Detect which cell encompasses the target text, then output its [x, y] center coordinate. 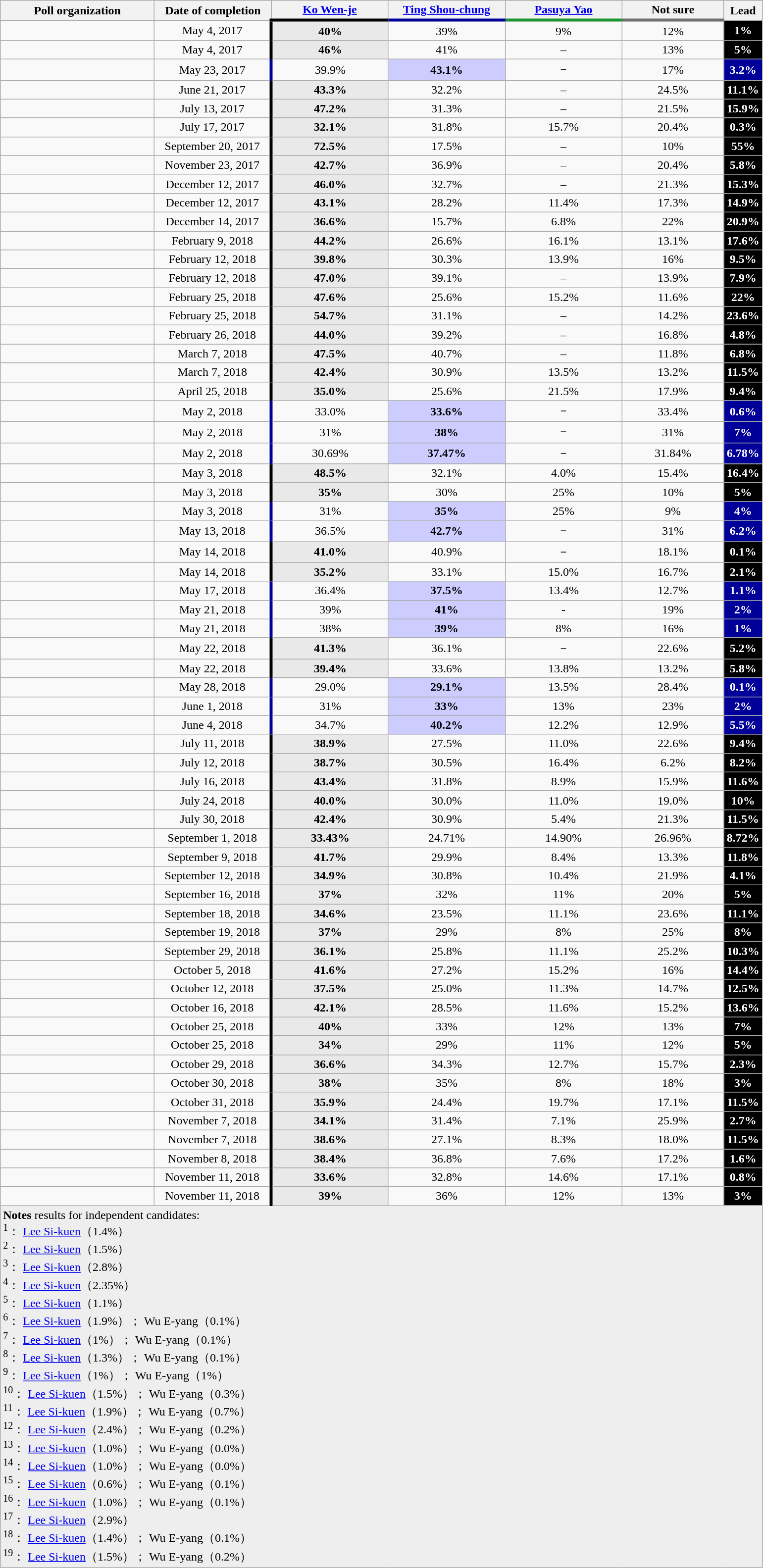
December 14, 2017 [213, 221]
24.71% [447, 838]
47.2% [330, 108]
17.5% [447, 146]
27.1% [447, 1139]
July 17, 2017 [213, 127]
39.2% [447, 335]
July 24, 2018 [213, 800]
7.9% [743, 278]
47.0% [330, 278]
Date of completion [213, 10]
18% [673, 1083]
39.4% [330, 668]
32.2% [447, 90]
July 13, 2017 [213, 108]
48.5% [330, 473]
27.2% [447, 970]
May 28, 2018 [213, 687]
14.90% [563, 838]
40.0% [330, 800]
2.7% [743, 1120]
12.2% [563, 725]
42.1% [330, 1008]
8.3% [563, 1139]
June 21, 2017 [213, 90]
Ko Wen-je [330, 10]
35.2% [330, 572]
40.9% [447, 553]
34.7% [330, 725]
26.6% [447, 240]
11.4% [563, 202]
32.7% [447, 184]
30.5% [447, 762]
9.5% [743, 259]
36% [447, 1196]
28.5% [447, 1008]
Ting Shou-chung [447, 10]
13.8% [563, 668]
46% [330, 50]
17.9% [673, 391]
October 16, 2018 [213, 1008]
4.0% [563, 473]
25.2% [673, 951]
31.3% [447, 108]
0.8% [743, 1177]
33.0% [330, 411]
19% [673, 609]
14.9% [743, 202]
8.2% [743, 762]
September 29, 2018 [213, 951]
February 9, 2018 [213, 240]
30.69% [330, 454]
7.1% [563, 1120]
25.8% [447, 951]
Pasuya Yao [563, 10]
43.4% [330, 781]
1.6% [743, 1158]
20% [673, 895]
27.5% [447, 744]
29.1% [447, 687]
28.4% [673, 687]
35.0% [330, 391]
30.8% [447, 876]
39.1% [447, 278]
25.9% [673, 1120]
May 23, 2017 [213, 69]
14.7% [673, 989]
40.2% [447, 725]
29.9% [447, 857]
55% [743, 146]
43.3% [330, 90]
32% [447, 895]
June 4, 2018 [213, 725]
34% [330, 1045]
4% [743, 511]
- [563, 609]
5.5% [743, 725]
16.1% [563, 240]
30% [447, 492]
41.6% [330, 970]
14.6% [563, 1177]
44.0% [330, 335]
18.1% [673, 553]
38.4% [330, 1158]
October 30, 2018 [213, 1083]
72.5% [330, 146]
September 1, 2018 [213, 838]
18.0% [673, 1139]
Not sure [673, 10]
35.9% [330, 1102]
13.4% [563, 591]
26.96% [673, 838]
November 8, 2018 [213, 1158]
34.3% [447, 1064]
21.9% [673, 876]
38.9% [330, 744]
31.1% [447, 316]
24.4% [447, 1102]
November 23, 2017 [213, 165]
44.2% [330, 240]
2.1% [743, 572]
July 11, 2018 [213, 744]
Lead [743, 10]
54.7% [330, 316]
September 16, 2018 [213, 895]
10.3% [743, 951]
13.6% [743, 1008]
October 31, 2018 [213, 1102]
19.0% [673, 800]
14.2% [673, 316]
Poll organization [77, 10]
June 1, 2018 [213, 706]
15.0% [563, 572]
37.47% [447, 454]
41.7% [330, 857]
September 9, 2018 [213, 857]
0.6% [743, 411]
0.3% [743, 127]
6.78% [743, 454]
February 26, 2018 [213, 335]
17.2% [673, 1158]
4.8% [743, 335]
32.8% [447, 1177]
28.2% [447, 202]
20.9% [743, 221]
46.0% [330, 184]
47.6% [330, 297]
19.7% [563, 1102]
3.2% [743, 69]
8.9% [563, 781]
11.3% [563, 989]
38.7% [330, 762]
39.8% [330, 259]
13.1% [673, 240]
2.3% [743, 1064]
7.6% [563, 1158]
23.5% [447, 913]
April 25, 2018 [213, 391]
30.3% [447, 259]
29.0% [330, 687]
36.9% [447, 165]
8.4% [563, 857]
36.5% [330, 531]
October 12, 2018 [213, 989]
25.0% [447, 989]
41.3% [330, 649]
36.8% [447, 1158]
September 19, 2018 [213, 932]
39.9% [330, 69]
16.8% [673, 335]
September 18, 2018 [213, 913]
34.1% [330, 1120]
July 30, 2018 [213, 819]
36.4% [330, 591]
17.6% [743, 240]
May 13, 2018 [213, 531]
14.4% [743, 970]
October 29, 2018 [213, 1064]
34.6% [330, 913]
30.0% [447, 800]
34.9% [330, 876]
23% [673, 706]
12.5% [743, 989]
17.3% [673, 202]
5.4% [563, 819]
12.9% [673, 725]
4.1% [743, 876]
September 20, 2017 [213, 146]
15.3% [743, 184]
8.72% [743, 838]
31.4% [447, 1120]
13.3% [673, 857]
24.5% [673, 90]
41.0% [330, 553]
July 16, 2018 [213, 781]
40.7% [447, 354]
May 17, 2018 [213, 591]
47.5% [330, 354]
33.1% [447, 572]
31.84% [673, 454]
October 5, 2018 [213, 970]
38.6% [330, 1139]
16.7% [673, 572]
33.4% [673, 411]
33.43% [330, 838]
15.4% [673, 473]
1.1% [743, 591]
5.2% [743, 649]
September 12, 2018 [213, 876]
July 12, 2018 [213, 762]
17% [673, 69]
10.4% [563, 876]
